Detect which cell encompasses the target text, then output its [X, Y] center coordinate. 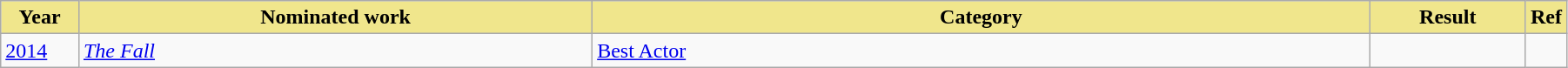
2014 [40, 51]
Nominated work [335, 17]
Year [40, 17]
The Fall [335, 51]
Ref [1545, 17]
Best Actor [982, 51]
Category [982, 17]
Result [1448, 17]
